Capture the cell that displays the provided text and extract its (X, Y) central coordinate. 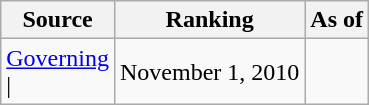
Source (58, 20)
November 1, 2010 (209, 72)
Ranking (209, 20)
As of (337, 20)
Governing| (58, 72)
